From the cell containing the given text, extract its center point as [X, Y] coordinate. 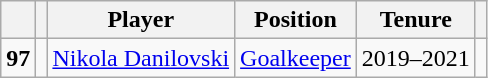
Goalkeeper [296, 58]
Position [296, 20]
Tenure [416, 20]
2019–2021 [416, 58]
Player [141, 20]
Nikola Danilovski [141, 58]
97 [18, 58]
